Provide the (x, y) coordinate of the cell's center where the given text is located.  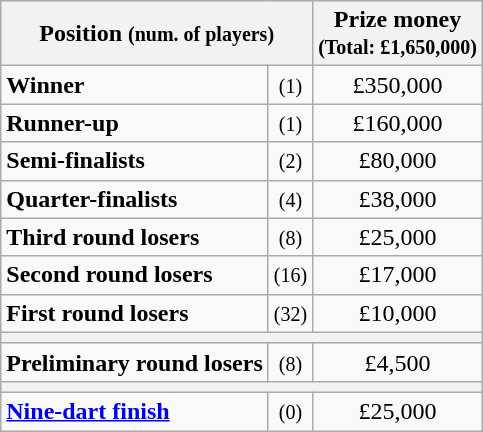
£10,000 (398, 313)
Third round losers (135, 237)
Position (num. of players) (157, 34)
£38,000 (398, 199)
(4) (290, 199)
Quarter-finalists (135, 199)
Second round losers (135, 275)
(0) (290, 411)
£4,500 (398, 362)
Preliminary round losers (135, 362)
Runner-up (135, 123)
(32) (290, 313)
Prize money(Total: £1,650,000) (398, 34)
(16) (290, 275)
£80,000 (398, 161)
(2) (290, 161)
Winner (135, 85)
Semi-finalists (135, 161)
£160,000 (398, 123)
Nine-dart finish (135, 411)
£17,000 (398, 275)
£350,000 (398, 85)
First round losers (135, 313)
